Return the (X, Y) coordinate for the center point of the cell that contains the specified text.  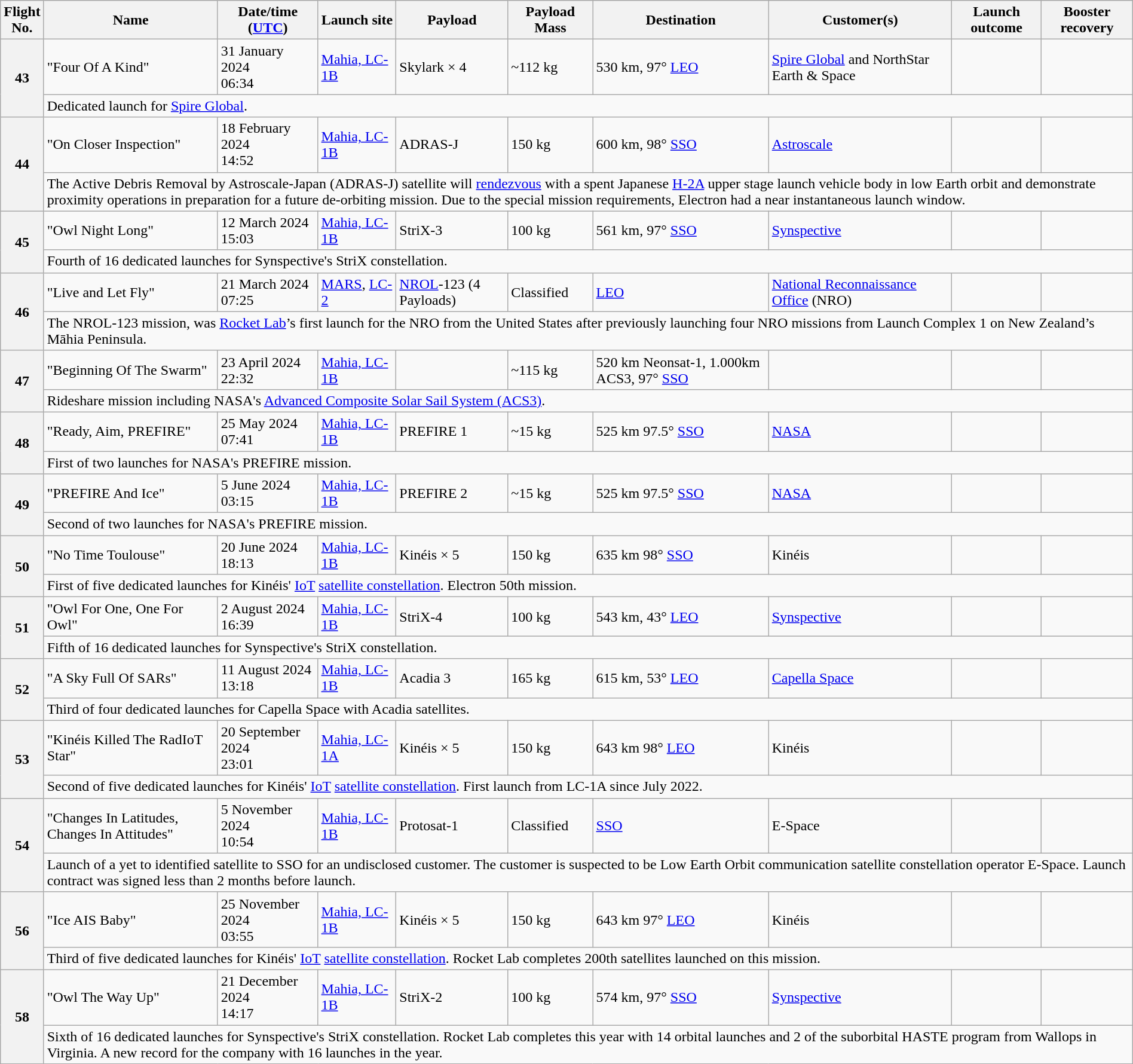
Spire Global and NorthStar Earth & Space (860, 67)
"A Sky Full Of SARs" (130, 678)
5 June 202403:15 (268, 494)
2 August 202416:39 (268, 617)
Launch site (357, 20)
50 (22, 567)
NROL-123 (4 Payloads) (452, 292)
615 km, 53° LEO (681, 678)
First of five dedicated launches for Kinéis' IoT satellite constellation. Electron 50th mission. (588, 586)
643 km 98° LEO (681, 748)
StriX-4 (452, 617)
ADRAS-J (452, 145)
~112 kg (550, 67)
"Ice AIS Baby" (130, 919)
Capella Space (860, 678)
45 (22, 241)
Booster recovery (1088, 20)
Destination (681, 20)
58 (22, 1016)
"Owl Night Long" (130, 231)
"Beginning Of The Swarm" (130, 369)
635 km 98° SSO (681, 555)
25 November 202403:55 (268, 919)
165 kg (550, 678)
"Live and Let Fly" (130, 292)
18 February 202414:52 (268, 145)
Fifth of 16 dedicated launches for Synspective's StriX constellation. (588, 647)
~115 kg (550, 369)
PREFIRE 1 (452, 432)
530 km, 97° LEO (681, 67)
Customer(s) (860, 20)
Date/time(UTC) (268, 20)
"On Closer Inspection" (130, 145)
46 (22, 311)
21 December 202414:17 (268, 997)
StriX-3 (452, 231)
"Kinéis Killed The RadIoT Star" (130, 748)
Second of two launches for NASA's PREFIRE mission. (588, 524)
11 August 202413:18 (268, 678)
"Ready, Aim, PREFIRE" (130, 432)
Skylark × 4 (452, 67)
49 (22, 505)
First of two launches for NASA's PREFIRE mission. (588, 462)
43 (22, 78)
"No Time Toulouse" (130, 555)
LEO (681, 292)
"PREFIRE And Ice" (130, 494)
"Owl The Way Up" (130, 997)
600 km, 98° SSO (681, 145)
StriX-2 (452, 997)
"Owl For One, One For Owl" (130, 617)
E-Space (860, 825)
Dedicated launch for Spire Global. (588, 106)
23 April 202422:32 (268, 369)
31 January 202406:34 (268, 67)
53 (22, 759)
20 September 202423:01 (268, 748)
MARS, LC-2 (357, 292)
44 (22, 164)
48 (22, 442)
561 km, 97° SSO (681, 231)
Third of five dedicated launches for Kinéis' IoT satellite constellation. Rocket Lab completes 200th satellites launched on this mission. (588, 958)
Acadia 3 (452, 678)
Fourth of 16 dedicated launches for Synspective's StriX constellation. (588, 261)
Payload Mass (550, 20)
"Changes In Latitudes, Changes In Attitudes" (130, 825)
47 (22, 381)
SSO (681, 825)
21 March 202407:25 (268, 292)
Mahia, LC-1A (357, 748)
Name (130, 20)
54 (22, 845)
51 (22, 628)
Second of five dedicated launches for Kinéis' IoT satellite constellation. First launch from LC-1A since July 2022. (588, 787)
574 km, 97° SSO (681, 997)
520 km Neonsat-1, 1.000km ACS3, 97° SSO (681, 369)
20 June 202418:13 (268, 555)
FlightNo. (22, 20)
"Four Of A Kind" (130, 67)
Rideshare mission including NASA's Advanced Composite Solar Sail System (ACS3). (588, 400)
Payload (452, 20)
643 km 97° LEO (681, 919)
National Reconnaissance Office (NRO) (860, 292)
5 November 202410:54 (268, 825)
Astroscale (860, 145)
PREFIRE 2 (452, 494)
Protosat-1 (452, 825)
56 (22, 931)
12 March 202415:03 (268, 231)
Third of four dedicated launches for Capella Space with Acadia satellites. (588, 709)
52 (22, 690)
Launch outcome (997, 20)
25 May 202407:41 (268, 432)
543 km, 43° LEO (681, 617)
